For the text-containing cell, return its midpoint in [X, Y] coordinate format. 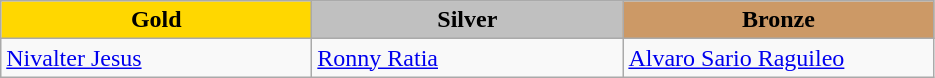
Ronny Ratia [468, 58]
Silver [468, 20]
Alvaro Sario Raguileo [778, 58]
Gold [156, 20]
Bronze [778, 20]
Nivalter Jesus [156, 58]
